Output the [X, Y] coordinate of the center of the cell containing the given text.  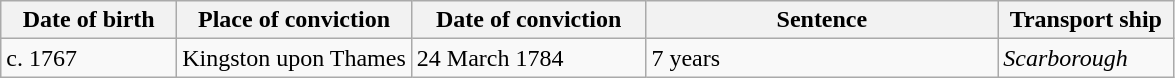
Date of conviction [528, 20]
c. 1767 [89, 58]
Scarborough [1086, 58]
7 years [822, 58]
24 March 1784 [528, 58]
Date of birth [89, 20]
Kingston upon Thames [294, 58]
Transport ship [1086, 20]
Place of conviction [294, 20]
Sentence [822, 20]
